Capture the cell that displays the provided text and extract its [x, y] central coordinate. 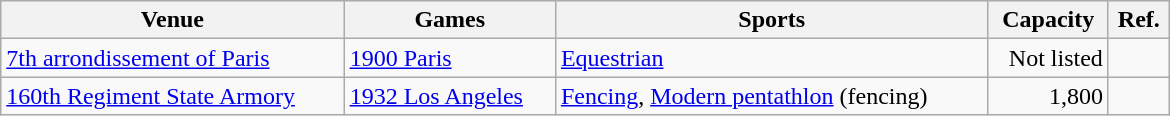
Not listed [1048, 58]
1932 Los Angeles [450, 96]
Sports [772, 20]
Games [450, 20]
Capacity [1048, 20]
1900 Paris [450, 58]
Equestrian [772, 58]
Venue [172, 20]
1,800 [1048, 96]
7th arrondissement of Paris [172, 58]
Fencing, Modern pentathlon (fencing) [772, 96]
160th Regiment State Armory [172, 96]
Ref. [1138, 20]
